From the cell containing the given text, extract its center point as [X, Y] coordinate. 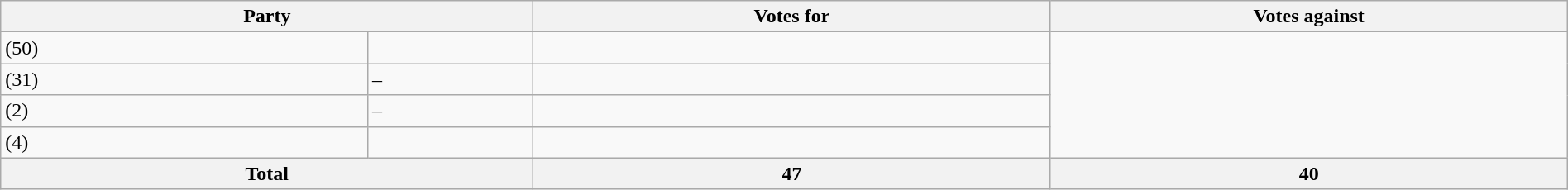
(4) [184, 142]
(2) [184, 111]
(50) [184, 48]
Party [267, 17]
40 [1308, 173]
Votes for [792, 17]
Total [267, 173]
47 [792, 173]
Votes against [1308, 17]
(31) [184, 79]
